Pinpoint the cell where the given text exists, returning its (x, y) midpoint coordinate. 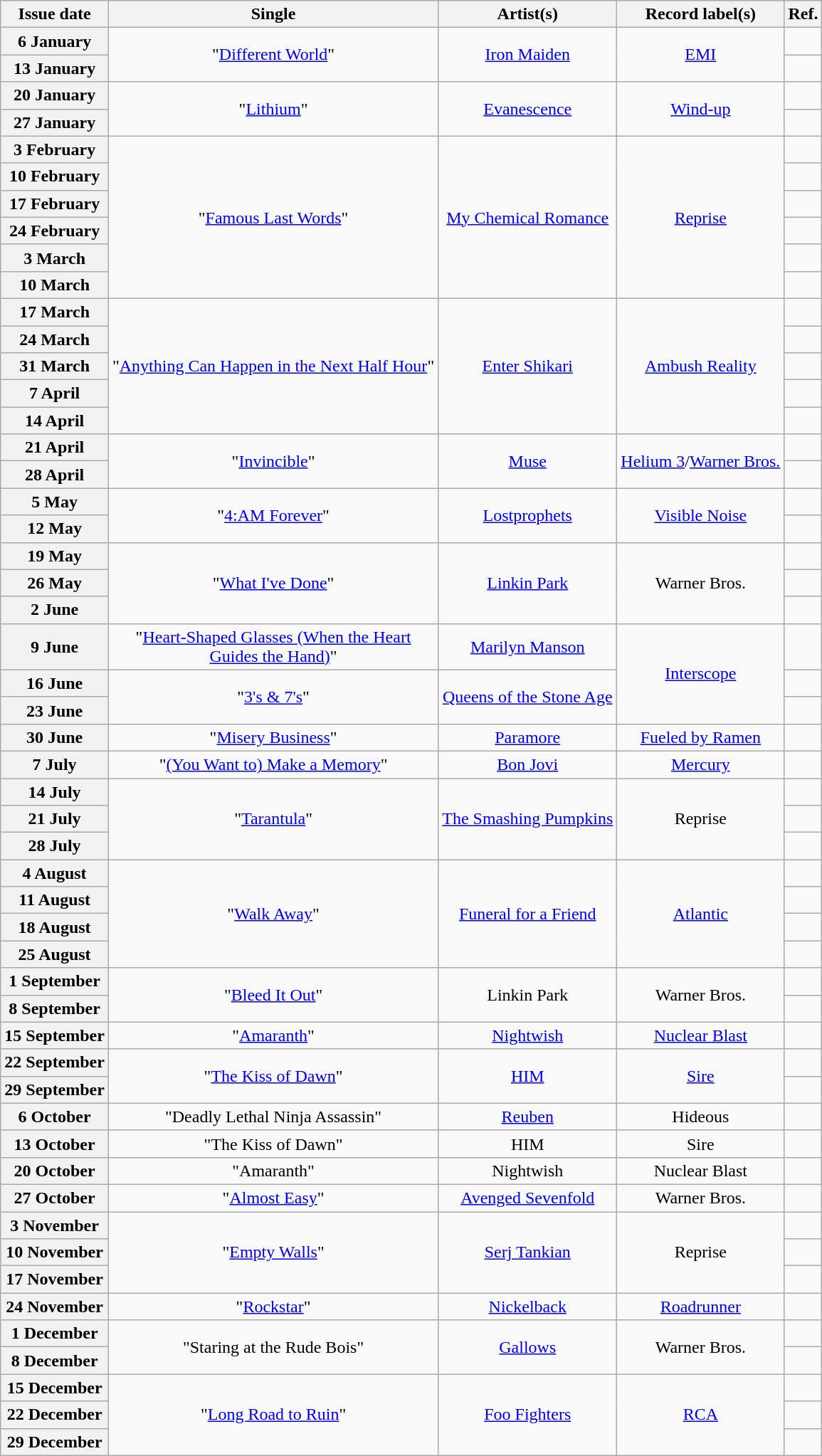
30 June (55, 737)
20 October (55, 1171)
3 March (55, 258)
27 January (55, 122)
"Staring at the Rude Bois" (273, 1347)
"Long Road to Ruin" (273, 1415)
1 December (55, 1334)
"Invincible" (273, 461)
15 September (55, 1035)
20 January (55, 95)
Roadrunner (700, 1307)
Gallows (528, 1347)
Interscope (700, 673)
Fueled by Ramen (700, 737)
Ambush Reality (700, 366)
Queens of the Stone Age (528, 697)
Single (273, 14)
9 June (55, 646)
Nickelback (528, 1307)
Foo Fighters (528, 1415)
12 May (55, 529)
Paramore (528, 737)
3 November (55, 1225)
EMI (700, 55)
Marilyn Manson (528, 646)
13 October (55, 1144)
The Smashing Pumpkins (528, 819)
31 March (55, 366)
8 December (55, 1361)
Helium 3/Warner Bros. (700, 461)
Serj Tankian (528, 1252)
Muse (528, 461)
Enter Shikari (528, 366)
28 April (55, 475)
"Different World" (273, 55)
19 May (55, 556)
24 March (55, 339)
Evanescence (528, 109)
11 August (55, 900)
"Bleed It Out" (273, 995)
Atlantic (700, 914)
25 August (55, 954)
Ref. (803, 14)
My Chemical Romance (528, 217)
23 June (55, 710)
Iron Maiden (528, 55)
2 June (55, 610)
17 November (55, 1280)
10 March (55, 285)
Lostprophets (528, 515)
29 September (55, 1090)
Bon Jovi (528, 764)
"Lithium" (273, 109)
"Misery Business" (273, 737)
Mercury (700, 764)
3 February (55, 149)
RCA (700, 1415)
21 April (55, 448)
14 July (55, 792)
Avenged Sevenfold (528, 1198)
28 July (55, 846)
24 February (55, 231)
6 January (55, 41)
27 October (55, 1198)
22 December (55, 1415)
Issue date (55, 14)
18 August (55, 927)
"Tarantula" (273, 819)
Visible Noise (700, 515)
7 April (55, 394)
1 September (55, 981)
29 December (55, 1442)
"(You Want to) Make a Memory" (273, 764)
Funeral for a Friend (528, 914)
Artist(s) (528, 14)
"Heart-Shaped Glasses (When the HeartGuides the Hand)" (273, 646)
5 May (55, 502)
10 November (55, 1252)
13 January (55, 68)
8 September (55, 1008)
22 September (55, 1062)
Hideous (700, 1117)
24 November (55, 1307)
"Almost Easy" (273, 1198)
14 April (55, 421)
26 May (55, 583)
"Famous Last Words" (273, 217)
4 August (55, 873)
"What I've Done" (273, 583)
17 February (55, 204)
Wind-up (700, 109)
10 February (55, 176)
21 July (55, 819)
"Empty Walls" (273, 1252)
16 June (55, 683)
"Deadly Lethal Ninja Assassin" (273, 1117)
17 March (55, 312)
"Walk Away" (273, 914)
15 December (55, 1388)
"Rockstar" (273, 1307)
Record label(s) (700, 14)
7 July (55, 764)
6 October (55, 1117)
"Anything Can Happen in the Next Half Hour" (273, 366)
"4:AM Forever" (273, 515)
Reuben (528, 1117)
"3's & 7's" (273, 697)
